Detect which cell encompasses the target text, then output its (x, y) center coordinate. 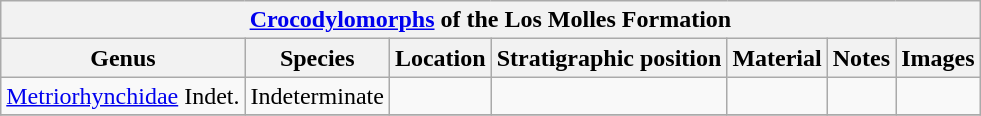
Location (440, 58)
Crocodylomorphs of the Los Molles Formation (490, 20)
Stratigraphic position (609, 58)
Images (938, 58)
Species (317, 58)
Metriorhynchidae Indet. (123, 96)
Material (777, 58)
Indeterminate (317, 96)
Genus (123, 58)
Notes (861, 58)
